Return the (x, y) coordinate for the center point of the cell that contains the specified text.  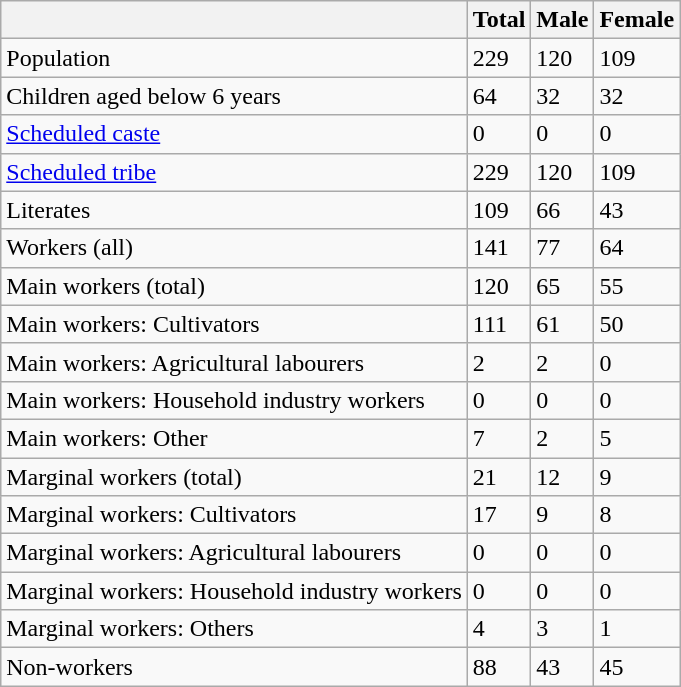
Marginal workers: Agricultural labourers (234, 553)
50 (637, 324)
65 (562, 286)
3 (562, 629)
Scheduled tribe (234, 172)
1 (637, 629)
21 (499, 477)
Marginal workers: Others (234, 629)
45 (637, 667)
Workers (all) (234, 248)
88 (499, 667)
141 (499, 248)
Female (637, 20)
Main workers: Cultivators (234, 324)
Male (562, 20)
55 (637, 286)
77 (562, 248)
Total (499, 20)
61 (562, 324)
Main workers: Other (234, 438)
Main workers: Household industry workers (234, 400)
Marginal workers: Cultivators (234, 515)
Children aged below 6 years (234, 96)
7 (499, 438)
5 (637, 438)
Non-workers (234, 667)
Main workers: Agricultural labourers (234, 362)
Literates (234, 210)
Marginal workers (total) (234, 477)
4 (499, 629)
12 (562, 477)
111 (499, 324)
Population (234, 58)
Scheduled caste (234, 134)
8 (637, 515)
Marginal workers: Household industry workers (234, 591)
17 (499, 515)
Main workers (total) (234, 286)
66 (562, 210)
